Detect which cell encompasses the target text, then output its (X, Y) center coordinate. 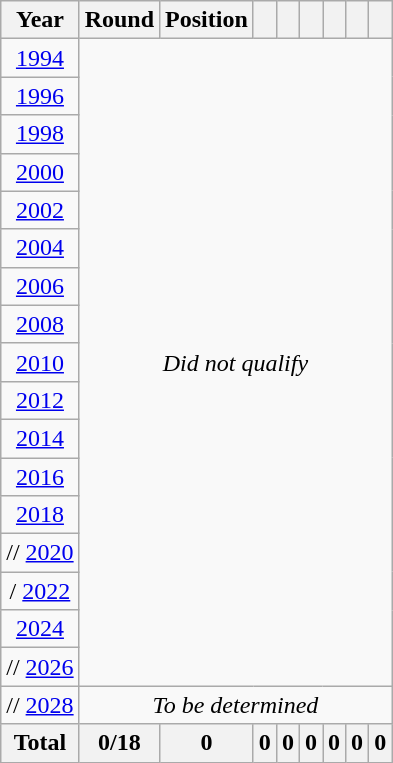
2016 (40, 477)
/ 2022 (40, 591)
2012 (40, 400)
2014 (40, 438)
// 2026 (40, 667)
2006 (40, 286)
1996 (40, 96)
2018 (40, 515)
1994 (40, 58)
Round (119, 20)
2004 (40, 248)
Position (207, 20)
2002 (40, 210)
To be determined (236, 705)
// 2028 (40, 705)
Year (40, 20)
Total (40, 743)
2000 (40, 172)
1998 (40, 134)
Did not qualify (236, 362)
0/18 (119, 743)
2010 (40, 362)
// 2020 (40, 553)
2008 (40, 324)
2024 (40, 629)
